Identify which cell holds the provided text, then report its [x, y] central coordinate. 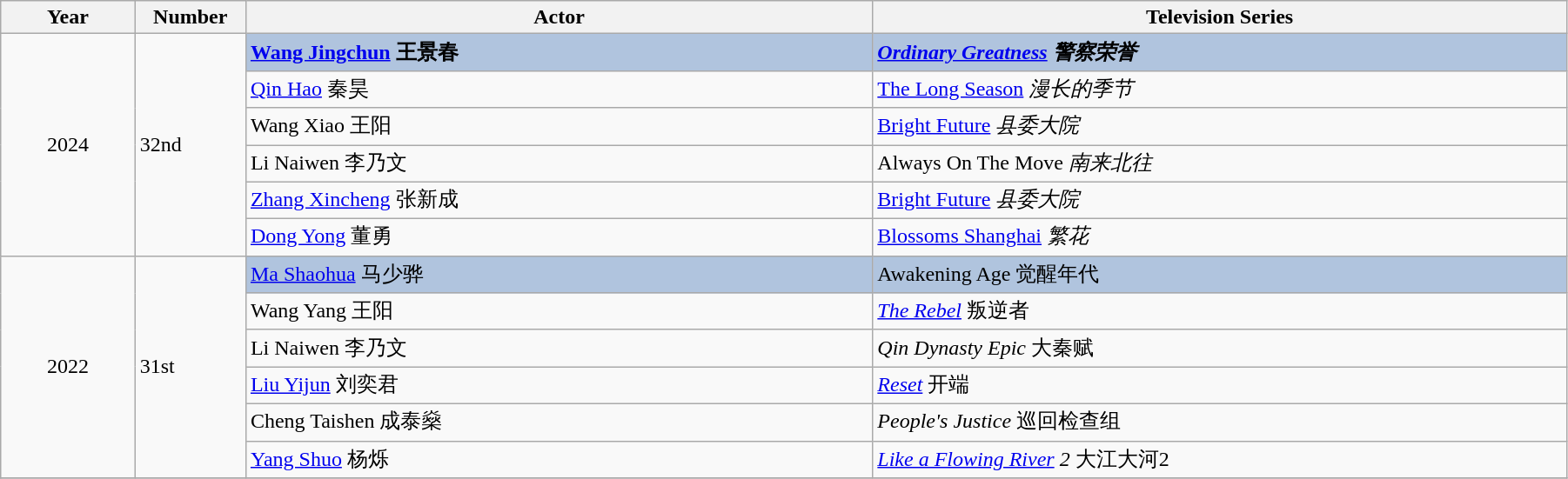
32nd [190, 144]
People's Justice 巡回检查组 [1220, 422]
31st [190, 367]
Wang Xiao 王阳 [559, 127]
Year [68, 17]
Cheng Taishen 成泰燊 [559, 422]
2024 [68, 144]
Blossoms Shanghai 繁花 [1220, 238]
Yang Shuo 杨烁 [559, 459]
The Rebel 叛逆者 [1220, 311]
Dong Yong 董勇 [559, 238]
Like a Flowing River 2 大江大河2 [1220, 459]
Wang Yang 王阳 [559, 311]
Qin Hao 秦昊 [559, 89]
Number [190, 17]
Zhang Xincheng 张新成 [559, 200]
Awakening Age 觉醒年代 [1220, 275]
2022 [68, 367]
The Long Season 漫长的季节 [1220, 89]
Television Series [1220, 17]
Reset 开端 [1220, 386]
Always On The Move 南来北往 [1220, 163]
Actor [559, 17]
Ordinary Greatness 警察荣誉 [1220, 52]
Ma Shaohua 马少骅 [559, 275]
Liu Yijun 刘奕君 [559, 386]
Qin Dynasty Epic 大秦赋 [1220, 348]
Wang Jingchun 王景春 [559, 52]
